Pinpoint the cell where the given text exists, returning its [x, y] midpoint coordinate. 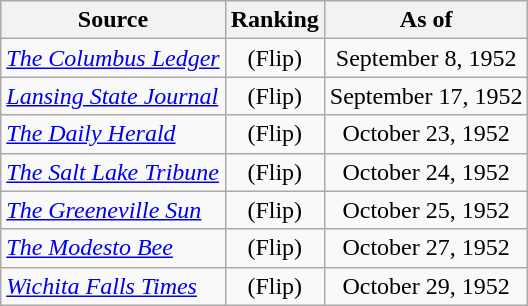
The Daily Herald [113, 134]
October 23, 1952 [426, 134]
October 25, 1952 [426, 210]
October 29, 1952 [426, 286]
October 27, 1952 [426, 248]
Lansing State Journal [113, 96]
The Greeneville Sun [113, 210]
The Salt Lake Tribune [113, 172]
September 8, 1952 [426, 58]
As of [426, 20]
The Modesto Bee [113, 248]
Source [113, 20]
Wichita Falls Times [113, 286]
The Columbus Ledger [113, 58]
Ranking [274, 20]
October 24, 1952 [426, 172]
September 17, 1952 [426, 96]
